For the text-containing cell, return its midpoint in [X, Y] coordinate format. 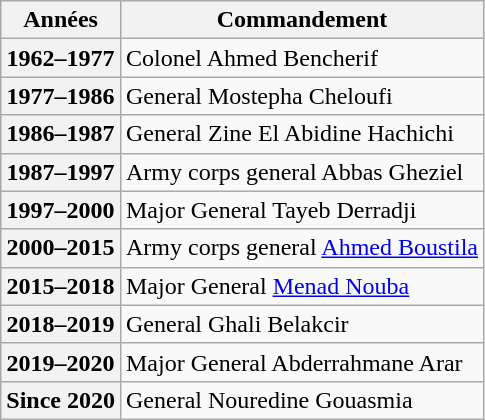
General Zine El Abidine Hachichi [302, 134]
1977–1986 [61, 96]
1987–1997 [61, 172]
2000–2015 [61, 248]
Années [61, 20]
2019–2020 [61, 362]
Army corps general Ahmed Boustila [302, 248]
Colonel Ahmed Bencherif [302, 58]
Major General Menad Nouba [302, 286]
Army corps general Abbas Gheziel [302, 172]
1986–1987 [61, 134]
Major General Tayeb Derradji [302, 210]
2015–2018 [61, 286]
1997–2000 [61, 210]
General Nouredine Gouasmia [302, 400]
1962–1977 [61, 58]
General Mostepha Cheloufi [302, 96]
Since 2020 [61, 400]
General Ghali Belakcir [302, 324]
2018–2019 [61, 324]
Major General Abderrahmane Arar [302, 362]
Commandement [302, 20]
